Locate the cell with the specified text and output its (X, Y) center coordinate. 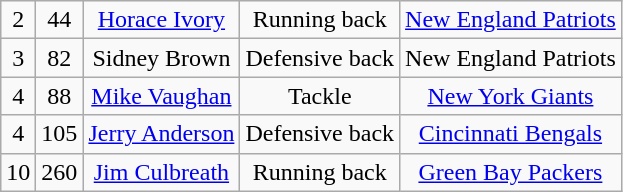
Mike Vaughan (162, 96)
88 (60, 96)
10 (18, 172)
105 (60, 134)
Cincinnati Bengals (511, 134)
Tackle (320, 96)
Horace Ivory (162, 20)
2 (18, 20)
Jim Culbreath (162, 172)
82 (60, 58)
Jerry Anderson (162, 134)
Green Bay Packers (511, 172)
44 (60, 20)
New York Giants (511, 96)
Sidney Brown (162, 58)
260 (60, 172)
3 (18, 58)
